From the cell containing the given text, extract its center point as (X, Y) coordinate. 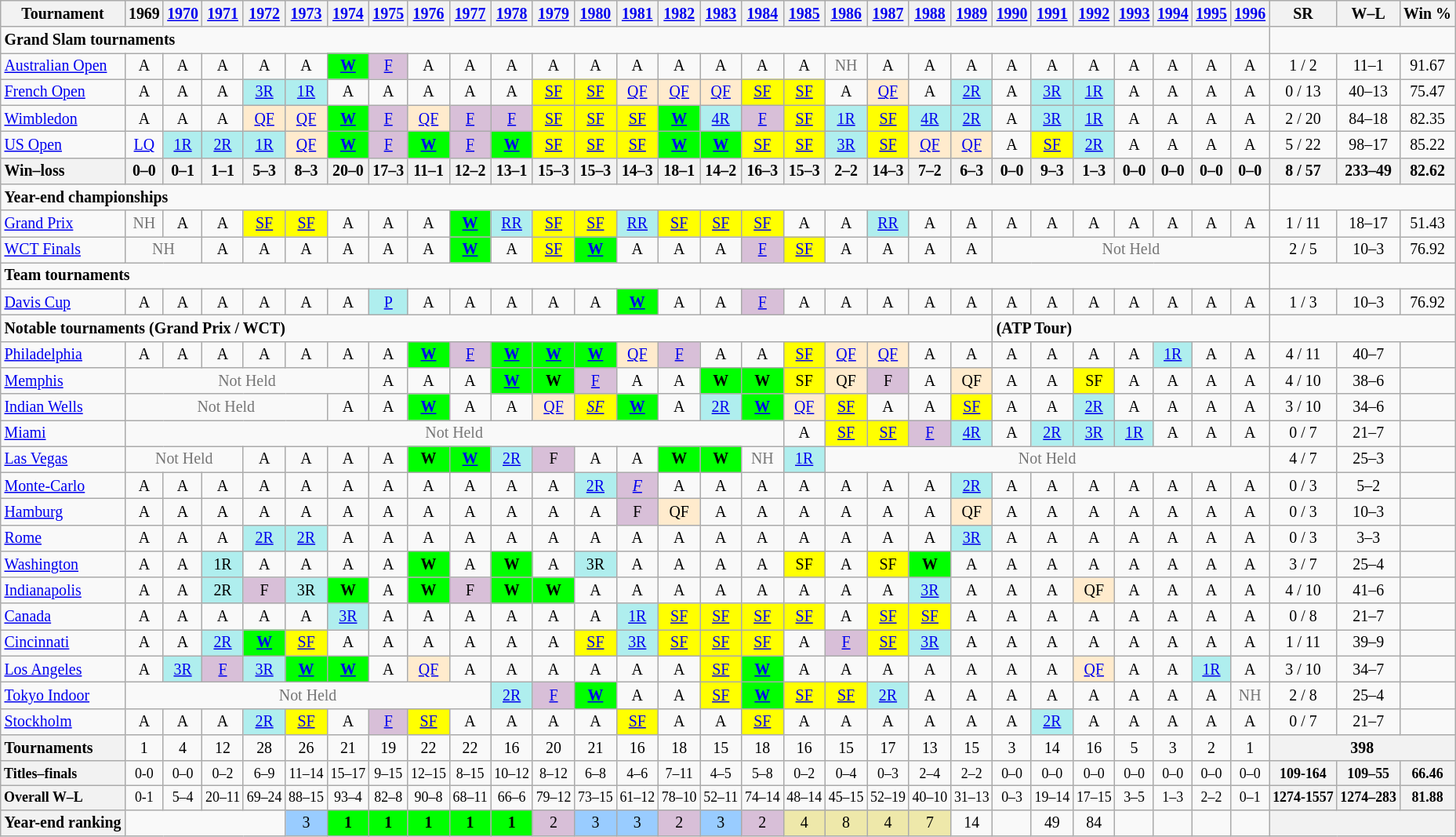
7–2 (930, 171)
5–4 (182, 797)
1989 (972, 14)
5–3 (263, 171)
82–8 (389, 797)
52–11 (721, 797)
109-164 (1303, 773)
28 (263, 748)
233–49 (1368, 171)
6–8 (596, 773)
0-0 (144, 773)
1980 (596, 14)
91.67 (1427, 66)
Philadelphia (63, 355)
5 (1134, 748)
7 (930, 822)
8 / 57 (1303, 171)
4–5 (721, 773)
Canada (63, 617)
Miami (63, 433)
61–12 (637, 797)
SR (1303, 14)
49 (1052, 822)
84–18 (1368, 119)
1 / 3 (1303, 303)
Australian Open (63, 66)
Cincinnati (63, 643)
1971 (223, 14)
Grand Slam tournaments (635, 39)
US Open (63, 144)
1994 (1173, 14)
1274-1557 (1303, 797)
31–13 (972, 797)
26 (306, 748)
Memphis (63, 381)
34–7 (1368, 670)
1–1 (223, 171)
Washington (63, 565)
8–3 (306, 171)
0–4 (845, 773)
1976 (428, 14)
0 / 8 (1303, 617)
8 (845, 822)
Davis Cup (63, 303)
6–9 (263, 773)
1979 (554, 14)
75.47 (1427, 93)
109–55 (1368, 773)
51.43 (1427, 223)
41–6 (1368, 590)
66–6 (511, 797)
Monte-Carlo (63, 486)
5–2 (1368, 486)
13–1 (511, 171)
9–15 (389, 773)
69–24 (263, 797)
1987 (888, 14)
Stockholm (63, 722)
19 (389, 748)
88–15 (306, 797)
0-1 (144, 797)
Indianapolis (63, 590)
40–7 (1368, 355)
66.46 (1427, 773)
14–2 (721, 171)
Grand Prix (63, 223)
1981 (637, 14)
5 / 22 (1303, 144)
34–6 (1368, 406)
2 / 5 (1303, 249)
Win–loss (63, 171)
12 (223, 748)
Team tournaments (635, 276)
45–15 (845, 797)
Tournament (63, 14)
1972 (263, 14)
18–1 (679, 171)
Titles–finals (63, 773)
10–12 (511, 773)
52–19 (888, 797)
2 / 20 (1303, 119)
1983 (721, 14)
LQ (144, 144)
13 (930, 748)
40–10 (930, 797)
Tournaments (63, 748)
2–4 (930, 773)
79–12 (554, 797)
5–8 (762, 773)
6–3 (972, 171)
Year-end championships (635, 198)
1985 (804, 14)
2 / 8 (1303, 695)
1984 (762, 14)
40–13 (1368, 93)
1996 (1250, 14)
7–11 (679, 773)
1274–283 (1368, 797)
1977 (470, 14)
Los Angeles (63, 670)
1974 (348, 14)
17 (888, 748)
12–2 (470, 171)
1995 (1211, 14)
17–15 (1095, 797)
18–17 (1368, 223)
1991 (1052, 14)
16–3 (762, 171)
WCT Finals (63, 249)
82.62 (1427, 171)
1993 (1134, 14)
78–10 (679, 797)
81.88 (1427, 797)
Wimbledon (63, 119)
(ATP Tour) (1131, 328)
11–14 (306, 773)
48–14 (804, 797)
Indian Wells (63, 406)
84 (1095, 822)
9–3 (1052, 171)
15–17 (348, 773)
38–6 (1368, 381)
12–15 (428, 773)
1970 (182, 14)
20–0 (348, 171)
French Open (63, 93)
3–3 (1368, 538)
Overall W–L (63, 797)
8–15 (470, 773)
68–11 (470, 797)
90–8 (428, 797)
3 / 7 (1303, 565)
1982 (679, 14)
1988 (930, 14)
20–11 (223, 797)
1 / 2 (1303, 66)
1992 (1095, 14)
74–14 (762, 797)
1975 (389, 14)
Notable tournaments (Grand Prix / WCT) (497, 328)
4–6 (637, 773)
1978 (511, 14)
4 / 11 (1303, 355)
39–9 (1368, 643)
Tokyo Indoor (63, 695)
25–3 (1368, 460)
4 / 7 (1303, 460)
W–L (1368, 14)
Year-end ranking (63, 822)
P (389, 303)
Las Vegas (63, 460)
Win % (1427, 14)
8–12 (554, 773)
Rome (63, 538)
19–14 (1052, 797)
Hamburg (63, 511)
17–3 (389, 171)
82.35 (1427, 119)
93–4 (348, 797)
1969 (144, 14)
398 (1363, 748)
1973 (306, 14)
1986 (845, 14)
73–15 (596, 797)
85.22 (1427, 144)
3–5 (1134, 797)
98–17 (1368, 144)
1990 (1011, 14)
0 / 13 (1303, 93)
20 (554, 748)
